From the cell containing the given text, extract its center point as (X, Y) coordinate. 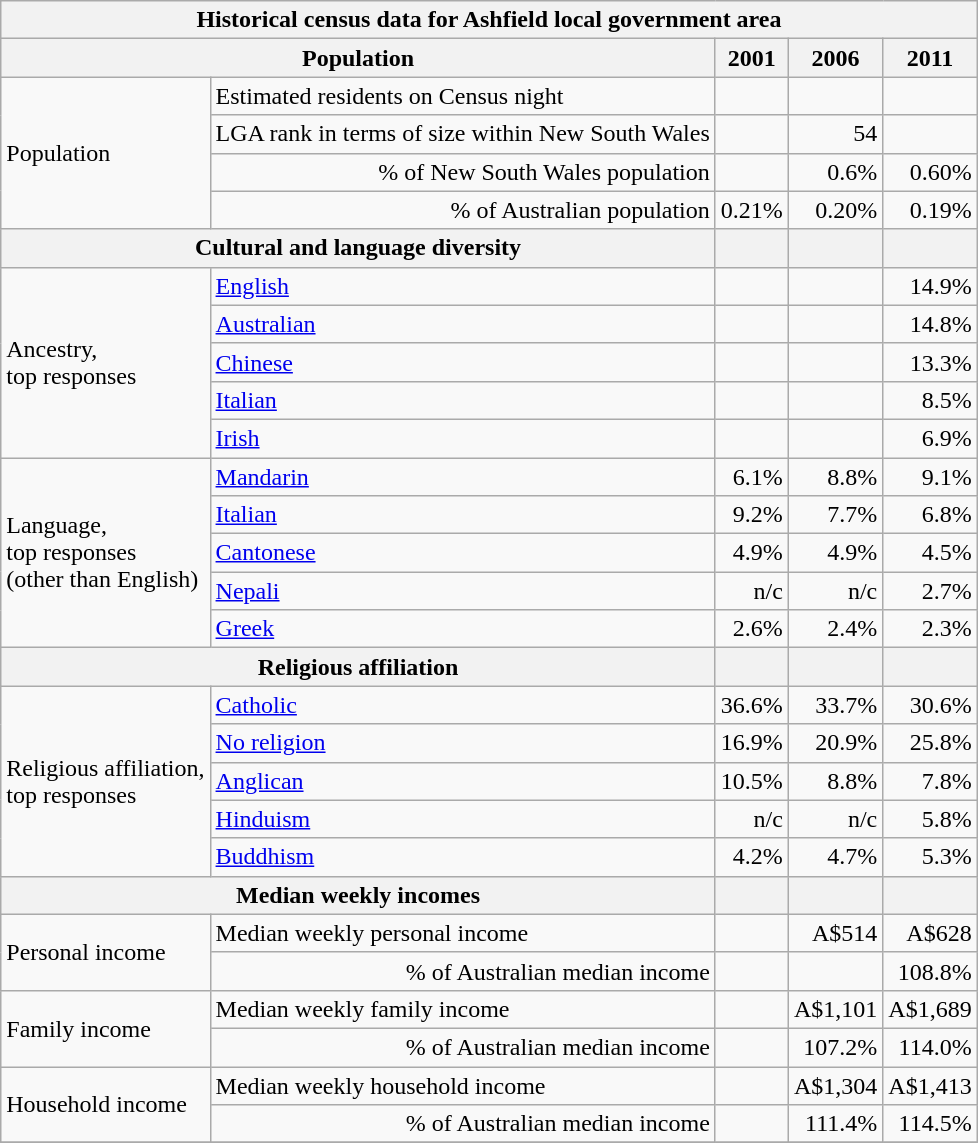
9.2% (752, 515)
Language,top responses(other than English) (106, 553)
Cantonese (462, 553)
Nepali (462, 591)
2006 (835, 58)
Cultural and language diversity (358, 248)
8.5% (930, 400)
114.0% (930, 1047)
2011 (930, 58)
6.9% (930, 438)
108.8% (930, 971)
6.1% (752, 477)
16.9% (752, 743)
Religious affiliation,top responses (106, 781)
A$514 (835, 933)
54 (835, 134)
Household income (106, 1104)
2.3% (930, 629)
4.2% (752, 857)
Median weekly personal income (462, 933)
6.8% (930, 515)
English (462, 286)
25.8% (930, 743)
0.20% (835, 210)
Mandarin (462, 477)
Median weekly family income (462, 1009)
4.5% (930, 553)
Personal income (106, 952)
Buddhism (462, 857)
14.8% (930, 324)
No religion (462, 743)
0.60% (930, 172)
5.8% (930, 819)
2.7% (930, 591)
A$628 (930, 933)
Historical census data for Ashfield local government area (489, 20)
2001 (752, 58)
33.7% (835, 705)
0.6% (835, 172)
0.21% (752, 210)
Ancestry,top responses (106, 362)
2.6% (752, 629)
2.4% (835, 629)
A$1,413 (930, 1085)
107.2% (835, 1047)
Estimated residents on Census night (462, 96)
111.4% (835, 1124)
36.6% (752, 705)
114.5% (930, 1124)
Irish (462, 438)
5.3% (930, 857)
Median weekly household income (462, 1085)
Catholic (462, 705)
Hinduism (462, 819)
Australian (462, 324)
A$1,101 (835, 1009)
Family income (106, 1028)
A$1,304 (835, 1085)
Median weekly incomes (358, 895)
30.6% (930, 705)
Religious affiliation (358, 667)
13.3% (930, 362)
10.5% (752, 781)
LGA rank in terms of size within New South Wales (462, 134)
A$1,689 (930, 1009)
14.9% (930, 286)
0.19% (930, 210)
% of Australian population (462, 210)
20.9% (835, 743)
7.7% (835, 515)
4.7% (835, 857)
Anglican (462, 781)
Greek (462, 629)
7.8% (930, 781)
Chinese (462, 362)
% of New South Wales population (462, 172)
9.1% (930, 477)
